Pinpoint the cell where the given text exists, returning its [x, y] midpoint coordinate. 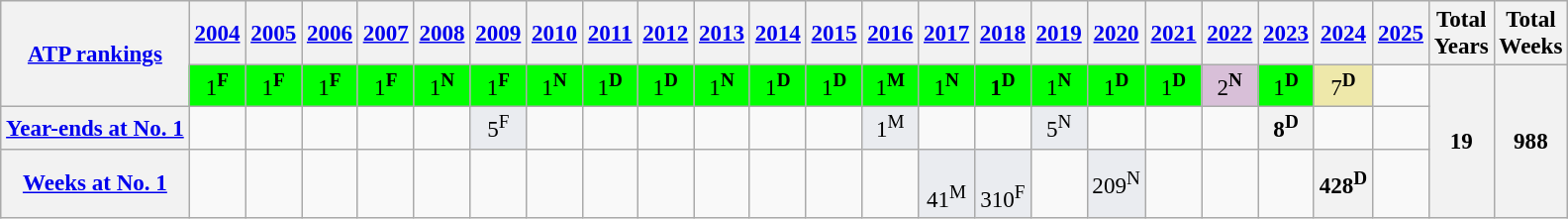
2024 [1342, 34]
5N [1059, 128]
2014 [778, 34]
2020 [1117, 34]
2017 [946, 34]
Weeks at No. 1 [95, 182]
2006 [331, 34]
2011 [610, 34]
2019 [1059, 34]
41M [946, 182]
310F [1002, 182]
2004 [218, 34]
19 [1461, 142]
428D [1342, 182]
2012 [665, 34]
988 [1530, 142]
TotalWeeks [1530, 34]
TotalYears [1461, 34]
2N [1229, 86]
209N [1117, 182]
8D [1287, 128]
7D [1342, 86]
ATP rankings [95, 54]
2021 [1174, 34]
2016 [891, 34]
2025 [1402, 34]
2022 [1229, 34]
2007 [386, 34]
2015 [833, 34]
2010 [554, 34]
Year-ends at No. 1 [95, 128]
2008 [441, 34]
2009 [499, 34]
2005 [273, 34]
5F [499, 128]
2013 [723, 34]
2018 [1002, 34]
2023 [1287, 34]
